Return the (X, Y) coordinate for the center point of the cell that contains the specified text.  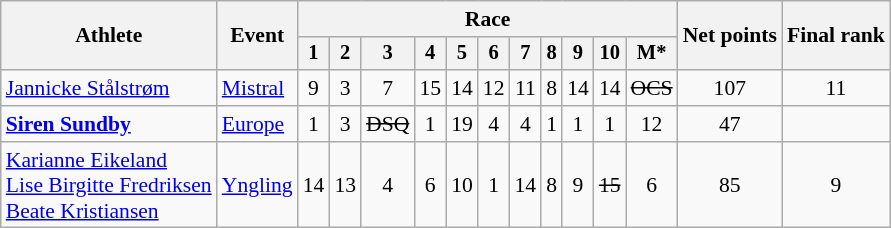
Siren Sundby (109, 124)
107 (730, 88)
OCS (652, 88)
Europe (258, 124)
Net points (730, 36)
19 (462, 124)
15 (430, 88)
M* (652, 54)
2 (345, 54)
Jannicke Stålstrøm (109, 88)
Event (258, 36)
Final rank (836, 36)
5 (462, 54)
10 (610, 54)
6 (494, 54)
Race (488, 19)
Athlete (109, 36)
47 (730, 124)
DSQ (388, 124)
Mistral (258, 88)
